Return [X, Y] of the center of cell containing provided text 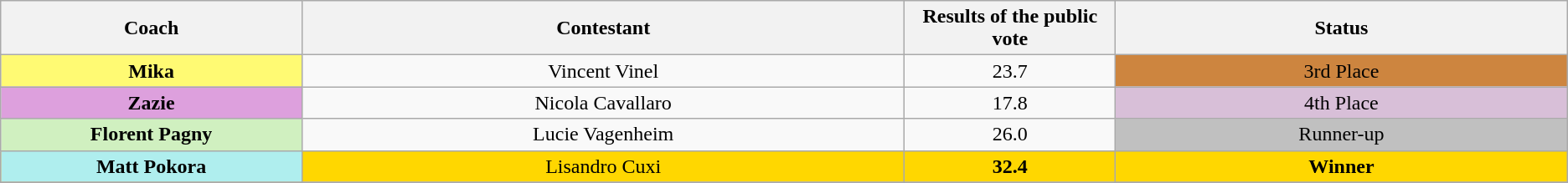
Vincent Vinel [603, 71]
Runner-up [1342, 135]
Winner [1342, 166]
32.4 [1010, 166]
Contestant [603, 28]
Lucie Vagenheim [603, 135]
Status [1342, 28]
26.0 [1010, 135]
Nicola Cavallaro [603, 103]
Zazie [152, 103]
Matt Pokora [152, 166]
Mika [152, 71]
4th Place [1342, 103]
Coach [152, 28]
17.8 [1010, 103]
3rd Place [1342, 71]
Lisandro Cuxi [603, 166]
Results of the public vote [1010, 28]
Florent Pagny [152, 135]
23.7 [1010, 71]
